Determine the (X, Y) coordinate at the center of the cell enclosing the given text.  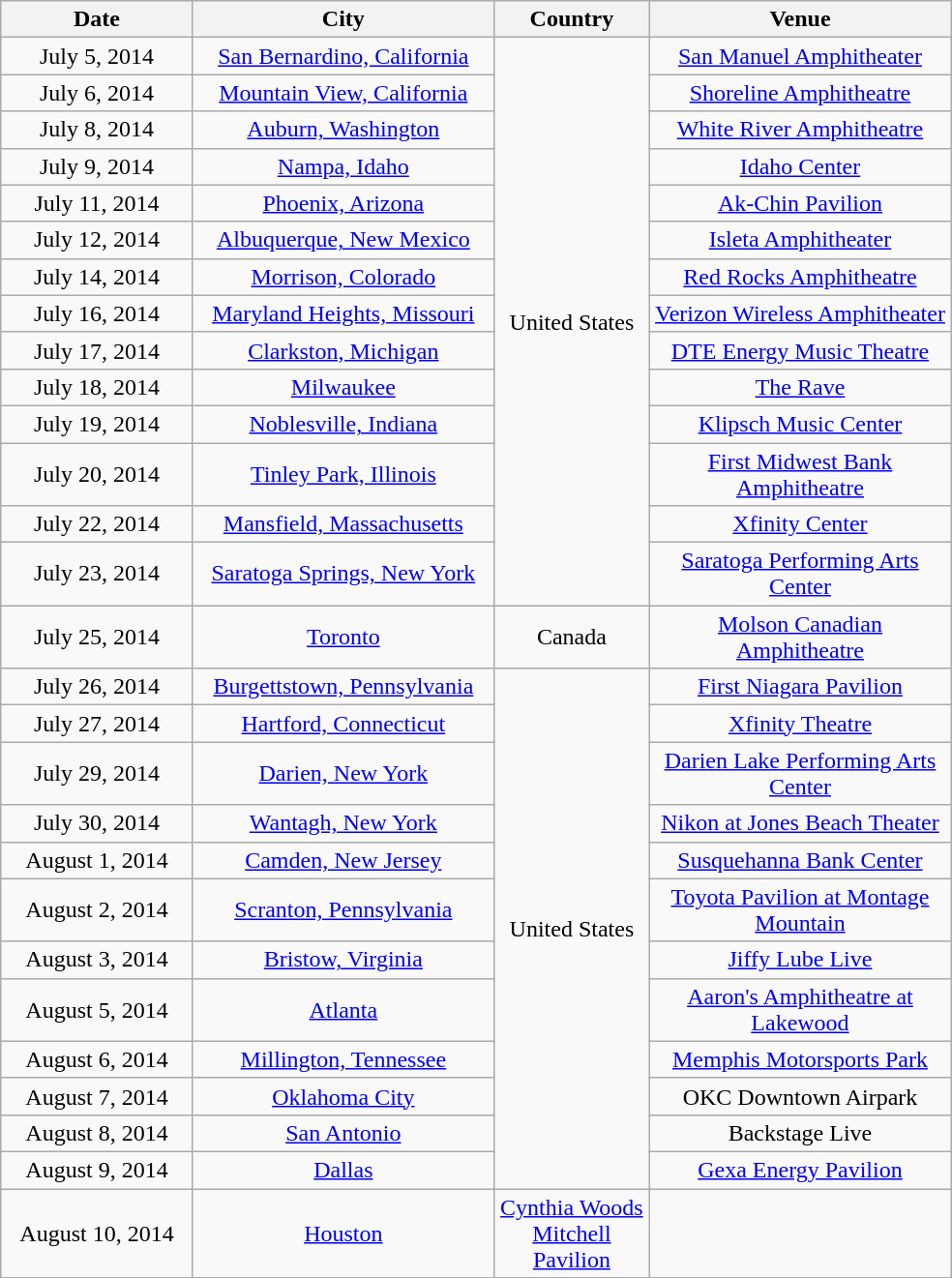
Scranton, Pennsylvania (342, 909)
August 5, 2014 (97, 1010)
Backstage Live (799, 1133)
Maryland Heights, Missouri (342, 313)
Albuquerque, New Mexico (342, 240)
August 8, 2014 (97, 1133)
August 7, 2014 (97, 1096)
Red Rocks Amphitheatre (799, 277)
DTE Energy Music Theatre (799, 350)
Phoenix, Arizona (342, 203)
July 6, 2014 (97, 93)
August 9, 2014 (97, 1170)
Wantagh, New York (342, 823)
Memphis Motorsports Park (799, 1059)
August 2, 2014 (97, 909)
San Manuel Amphitheater (799, 56)
July 22, 2014 (97, 524)
Saratoga Performing Arts Center (799, 575)
City (342, 19)
Country (571, 19)
White River Amphitheatre (799, 130)
Hartford, Connecticut (342, 724)
Susquehanna Bank Center (799, 860)
Darien, New York (342, 774)
Morrison, Colorado (342, 277)
July 23, 2014 (97, 575)
San Antonio (342, 1133)
July 30, 2014 (97, 823)
Idaho Center (799, 166)
Atlanta (342, 1010)
Xfinity Center (799, 524)
Ak-Chin Pavilion (799, 203)
Milwaukee (342, 387)
Gexa Energy Pavilion (799, 1170)
First Niagara Pavilion (799, 687)
Klipsch Music Center (799, 424)
Burgettstown, Pennsylvania (342, 687)
July 8, 2014 (97, 130)
Tinley Park, Illinois (342, 474)
Xfinity Theatre (799, 724)
August 1, 2014 (97, 860)
August 6, 2014 (97, 1059)
July 20, 2014 (97, 474)
Oklahoma City (342, 1096)
Date (97, 19)
Isleta Amphitheater (799, 240)
July 12, 2014 (97, 240)
July 27, 2014 (97, 724)
August 3, 2014 (97, 960)
Canada (571, 637)
Nampa, Idaho (342, 166)
Toronto (342, 637)
Clarkston, Michigan (342, 350)
July 16, 2014 (97, 313)
Dallas (342, 1170)
July 29, 2014 (97, 774)
The Rave (799, 387)
Mountain View, California (342, 93)
July 25, 2014 (97, 637)
Cynthia Woods Mitchell Pavilion (571, 1233)
Millington, Tennessee (342, 1059)
July 18, 2014 (97, 387)
Auburn, Washington (342, 130)
August 10, 2014 (97, 1233)
Camden, New Jersey (342, 860)
Molson Canadian Amphitheatre (799, 637)
Verizon Wireless Amphitheater (799, 313)
Houston (342, 1233)
Noblesville, Indiana (342, 424)
July 5, 2014 (97, 56)
Darien Lake Performing Arts Center (799, 774)
July 17, 2014 (97, 350)
San Bernardino, California (342, 56)
July 19, 2014 (97, 424)
OKC Downtown Airpark (799, 1096)
Jiffy Lube Live (799, 960)
July 9, 2014 (97, 166)
Venue (799, 19)
First Midwest Bank Amphitheatre (799, 474)
Bristow, Virginia (342, 960)
July 14, 2014 (97, 277)
Saratoga Springs, New York (342, 575)
Toyota Pavilion at Montage Mountain (799, 909)
Nikon at Jones Beach Theater (799, 823)
July 11, 2014 (97, 203)
Mansfield, Massachusetts (342, 524)
Shoreline Amphitheatre (799, 93)
July 26, 2014 (97, 687)
Aaron's Amphitheatre at Lakewood (799, 1010)
